Pinpoint the cell where the given text exists, returning its (X, Y) midpoint coordinate. 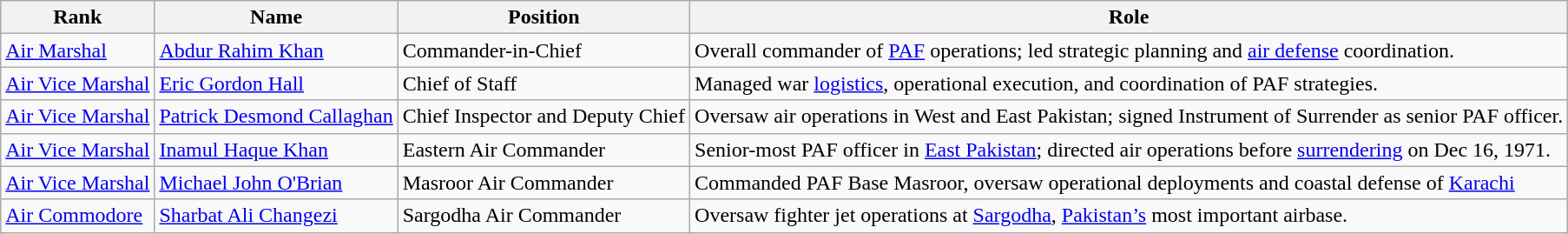
Name (276, 17)
Chief of Staff (544, 84)
Patrick Desmond Callaghan (276, 117)
Role (1129, 17)
Air Marshal (78, 50)
Eric Gordon Hall (276, 84)
Commanded PAF Base Masroor, oversaw operational deployments and coastal defense of Karachi (1129, 183)
Abdur Rahim Khan (276, 50)
Rank (78, 17)
Oversaw fighter jet operations at Sargodha, Pakistan’s most important airbase. (1129, 216)
Chief Inspector and Deputy Chief (544, 117)
Senior-most PAF officer in East Pakistan; directed air operations before surrendering on Dec 16, 1971. (1129, 150)
Managed war logistics, operational execution, and coordination of PAF strategies. (1129, 84)
Air Commodore (78, 216)
Masroor Air Commander (544, 183)
Eastern Air Commander (544, 150)
Sargodha Air Commander (544, 216)
Sharbat Ali Changezi (276, 216)
Michael John O'Brian (276, 183)
Overall commander of PAF operations; led strategic planning and air defense coordination. (1129, 50)
Oversaw air operations in West and East Pakistan; signed Instrument of Surrender as senior PAF officer. (1129, 117)
Position (544, 17)
Commander-in-Chief (544, 50)
Inamul Haque Khan (276, 150)
